Output the [x, y] coordinate of the center of the cell containing the given text.  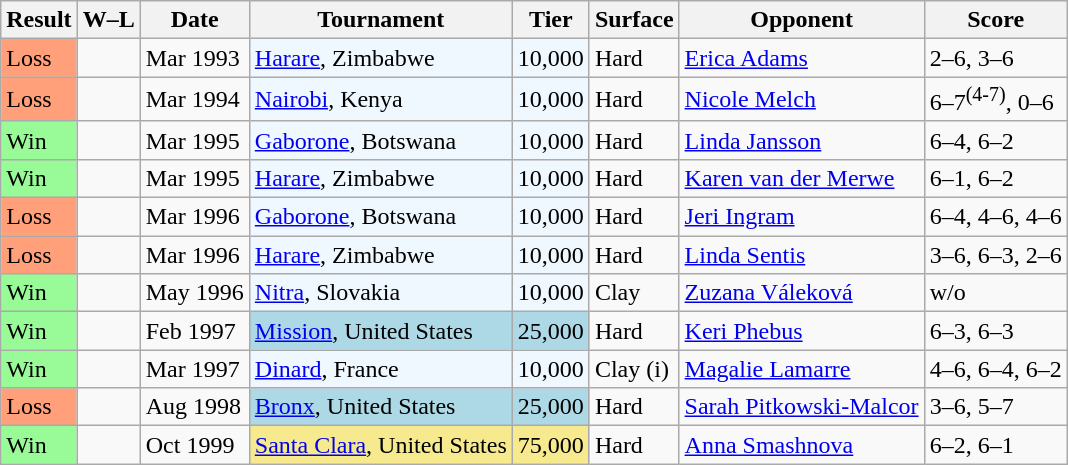
6–7(4-7), 0–6 [996, 100]
Mission, United States [380, 331]
Clay [634, 293]
Oct 1999 [194, 445]
Karen van der Merwe [802, 178]
Sarah Pitkowski-Malcor [802, 407]
Aug 1998 [194, 407]
6–2, 6–1 [996, 445]
3–6, 6–3, 2–6 [996, 255]
Result [39, 20]
Tournament [380, 20]
Tier [550, 20]
Linda Sentis [802, 255]
6–4, 6–2 [996, 140]
Nicole Melch [802, 100]
Dinard, France [380, 369]
75,000 [550, 445]
2–6, 3–6 [996, 58]
Nitra, Slovakia [380, 293]
Mar 1994 [194, 100]
Opponent [802, 20]
Jeri Ingram [802, 217]
Linda Jansson [802, 140]
Keri Phebus [802, 331]
w/o [996, 293]
Anna Smashnova [802, 445]
Surface [634, 20]
Feb 1997 [194, 331]
Erica Adams [802, 58]
Mar 1997 [194, 369]
Score [996, 20]
Zuzana Váleková [802, 293]
May 1996 [194, 293]
W–L [108, 20]
3–6, 5–7 [996, 407]
Magalie Lamarre [802, 369]
Date [194, 20]
Nairobi, Kenya [380, 100]
Santa Clara, United States [380, 445]
6–4, 4–6, 4–6 [996, 217]
6–3, 6–3 [996, 331]
6–1, 6–2 [996, 178]
4–6, 6–4, 6–2 [996, 369]
Clay (i) [634, 369]
Bronx, United States [380, 407]
Mar 1993 [194, 58]
